Identify which cell holds the provided text, then report its [x, y] central coordinate. 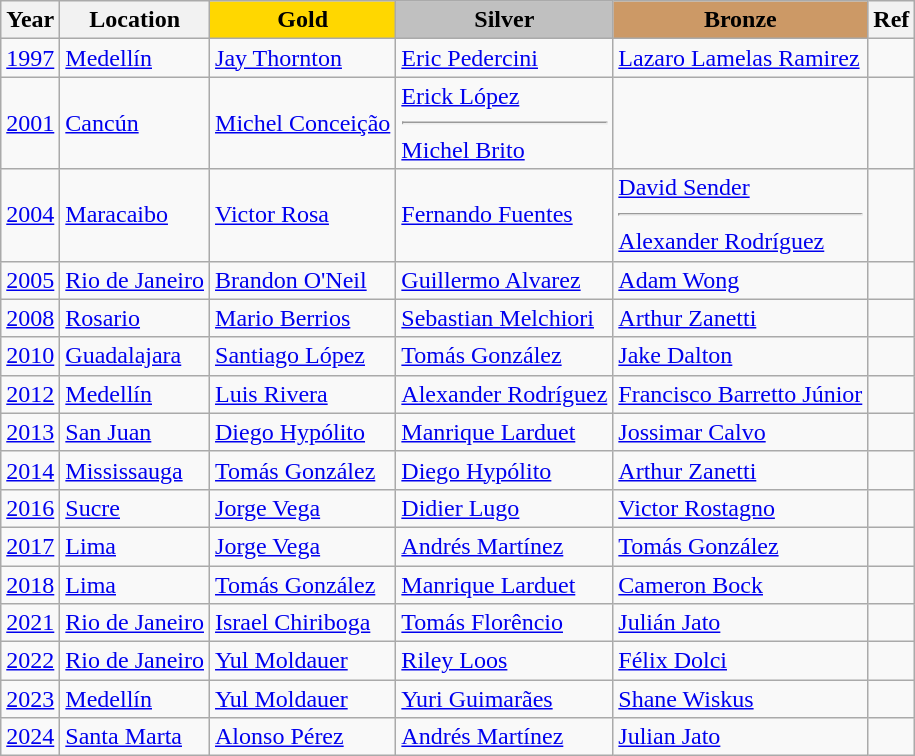
Alonso Pérez [303, 737]
Luis Rivera [303, 394]
Yuri Guimarães [504, 699]
Francisco Barretto Júnior [740, 394]
Félix Dolci [740, 661]
2008 [30, 318]
2010 [30, 356]
Guillermo Alvarez [504, 280]
2017 [30, 546]
2018 [30, 585]
2016 [30, 508]
Ref [892, 20]
San Juan [135, 432]
Riley Loos [504, 661]
Year [30, 20]
Julian Jato [740, 737]
Silver [504, 20]
Shane Wiskus [740, 699]
Jay Thornton [303, 58]
Mario Berrios [303, 318]
Bronze [740, 20]
Lazaro Lamelas Ramirez [740, 58]
Adam Wong [740, 280]
2013 [30, 432]
Sebastian Melchiori [504, 318]
Mississauga [135, 470]
Michel Conceição [303, 123]
David Sender Alexander Rodríguez [740, 215]
2022 [30, 661]
2014 [30, 470]
2023 [30, 699]
Didier Lugo [504, 508]
Location [135, 20]
Julián Jato [740, 623]
Cameron Bock [740, 585]
Rosario [135, 318]
2004 [30, 215]
Maracaibo [135, 215]
Alexander Rodríguez [504, 394]
Brandon O'Neil [303, 280]
Erick López Michel Brito [504, 123]
2001 [30, 123]
2024 [30, 737]
Jossimar Calvo [740, 432]
Cancún [135, 123]
1997 [30, 58]
2021 [30, 623]
2005 [30, 280]
Eric Pedercini [504, 58]
Tomás Florêncio [504, 623]
Fernando Fuentes [504, 215]
Gold [303, 20]
2012 [30, 394]
Sucre [135, 508]
Guadalajara [135, 356]
Santiago López [303, 356]
Victor Rosa [303, 215]
Santa Marta [135, 737]
Jake Dalton [740, 356]
Israel Chiriboga [303, 623]
Victor Rostagno [740, 508]
